Return the (x, y) coordinate for the center point of the cell that contains the specified text.  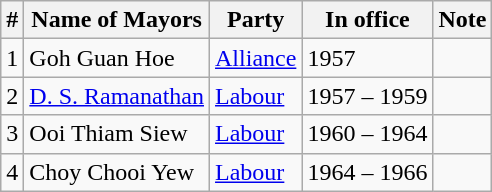
Alliance (256, 58)
Ooi Thiam Siew (117, 134)
1964 – 1966 (368, 172)
1 (12, 58)
Name of Mayors (117, 20)
4 (12, 172)
Note (462, 20)
1957 (368, 58)
Goh Guan Hoe (117, 58)
1960 – 1964 (368, 134)
2 (12, 96)
Party (256, 20)
D. S. Ramanathan (117, 96)
3 (12, 134)
1957 – 1959 (368, 96)
In office (368, 20)
Choy Chooi Yew (117, 172)
# (12, 20)
